Search for the cell housing the specified text and yield its [X, Y] center coordinate. 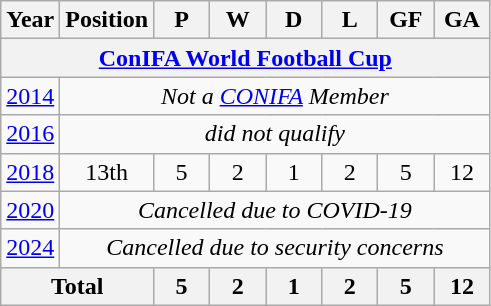
GA [462, 20]
ConIFA World Football Cup [246, 58]
Position [107, 20]
2014 [30, 96]
Total [78, 286]
D [294, 20]
did not qualify [275, 134]
2016 [30, 134]
2018 [30, 172]
Cancelled due to COVID-19 [275, 210]
P [182, 20]
2020 [30, 210]
Year [30, 20]
Not a CONIFA Member [275, 96]
13th [107, 172]
2024 [30, 248]
Cancelled due to security concerns [275, 248]
W [238, 20]
GF [406, 20]
L [350, 20]
